Detect which cell encompasses the target text, then output its (X, Y) center coordinate. 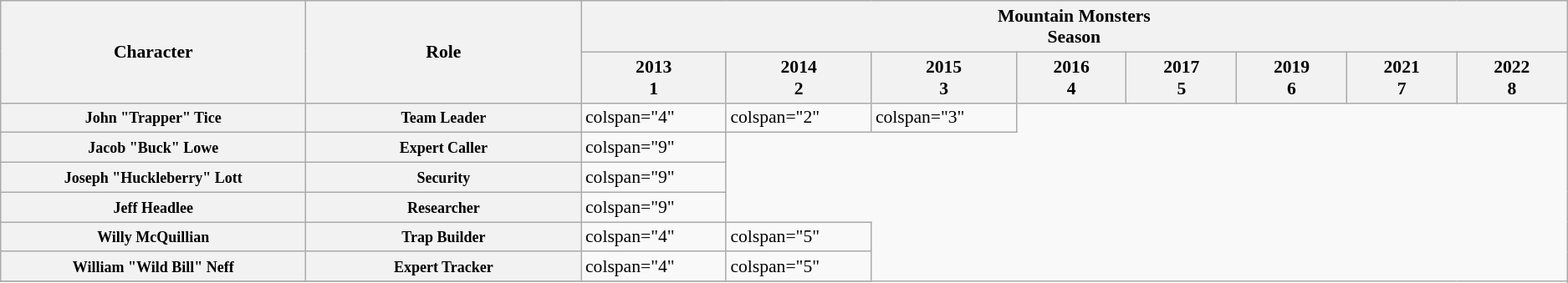
William "Wild Bill" Neff (154, 267)
2021 7 (1402, 77)
2019 6 (1292, 77)
Researcher (443, 207)
John "Trapper" Tice (154, 118)
2016 4 (1071, 77)
2014 2 (798, 77)
Jeff Headlee (154, 207)
colspan="2" (798, 118)
Expert Tracker (443, 267)
Expert Caller (443, 148)
2015 3 (943, 77)
Jacob "Buck" Lowe (154, 148)
Mountain Monsters Season (1074, 27)
Role (443, 52)
Security (443, 178)
Trap Builder (443, 237)
Joseph "Huckleberry" Lott (154, 178)
2017 5 (1182, 77)
colspan="3" (943, 118)
2013 1 (654, 77)
Willy McQuillian (154, 237)
Character (154, 52)
Team Leader (443, 118)
2022 8 (1512, 77)
